From the cell containing the given text, extract its center point as (X, Y) coordinate. 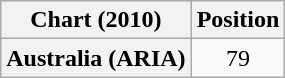
Australia (ARIA) (96, 58)
Chart (2010) (96, 20)
Position (238, 20)
79 (238, 58)
